Output the (X, Y) coordinate of the center of the cell containing the given text.  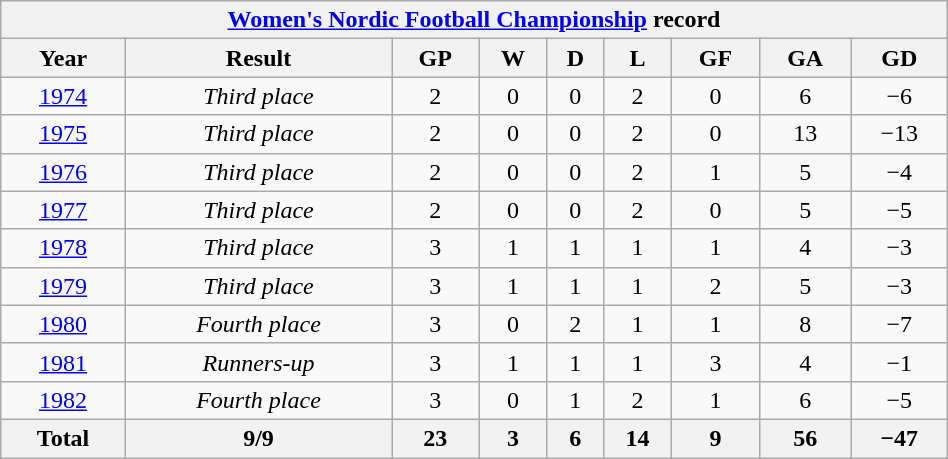
Total (64, 438)
Year (64, 58)
−6 (899, 96)
1975 (64, 134)
1979 (64, 286)
1977 (64, 210)
GD (899, 58)
9 (716, 438)
1976 (64, 172)
1982 (64, 400)
Runners-up (258, 362)
1981 (64, 362)
−1 (899, 362)
GP (436, 58)
1980 (64, 324)
13 (805, 134)
23 (436, 438)
−13 (899, 134)
14 (638, 438)
56 (805, 438)
−47 (899, 438)
1978 (64, 248)
GA (805, 58)
D (575, 58)
9/9 (258, 438)
−4 (899, 172)
L (638, 58)
8 (805, 324)
1974 (64, 96)
Result (258, 58)
−7 (899, 324)
W (514, 58)
Women's Nordic Football Championship record (474, 20)
GF (716, 58)
